Output the (x, y) coordinate of the center of the cell containing the given text.  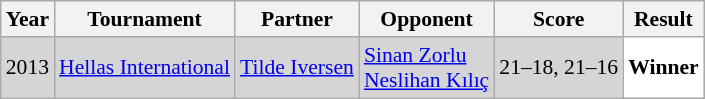
Result (664, 19)
Partner (297, 19)
Tilde Iversen (297, 68)
2013 (28, 68)
Year (28, 19)
Sinan Zorlu Neslihan Kılıç (426, 68)
Opponent (426, 19)
Score (558, 19)
Hellas International (144, 68)
Winner (664, 68)
Tournament (144, 19)
21–18, 21–16 (558, 68)
